Locate the cell with the specified text and output its [X, Y] center coordinate. 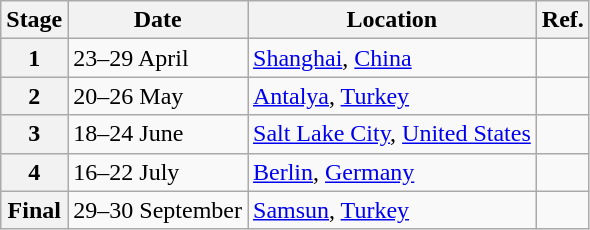
Stage [34, 20]
Final [34, 210]
Salt Lake City, United States [392, 134]
18–24 June [158, 134]
Ref. [562, 20]
Berlin, Germany [392, 172]
1 [34, 58]
Antalya, Turkey [392, 96]
16–22 July [158, 172]
4 [34, 172]
20–26 May [158, 96]
29–30 September [158, 210]
2 [34, 96]
Location [392, 20]
23–29 April [158, 58]
3 [34, 134]
Shanghai, China [392, 58]
Samsun, Turkey [392, 210]
Date [158, 20]
